For the text-containing cell, return its midpoint in (X, Y) coordinate format. 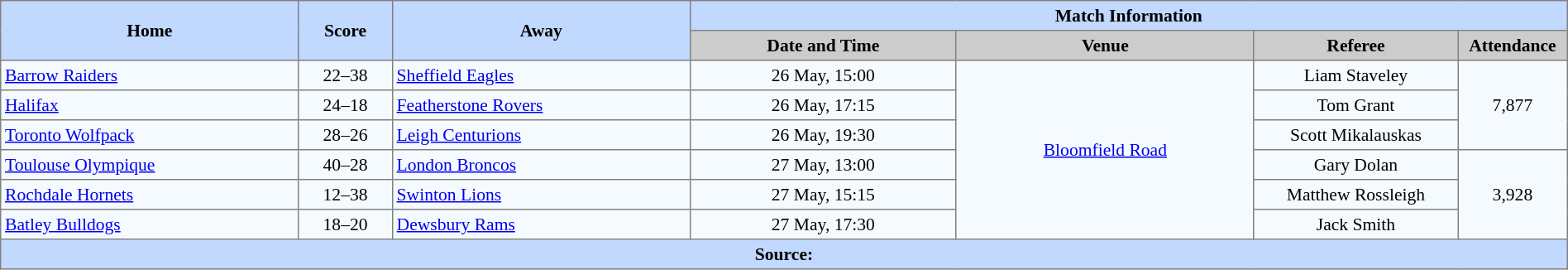
Score (346, 31)
Halifax (150, 105)
Home (150, 31)
Tom Grant (1355, 105)
Match Information (1128, 16)
London Broncos (541, 165)
Barrow Raiders (150, 75)
27 May, 15:15 (823, 195)
Jack Smith (1355, 224)
28–26 (346, 135)
18–20 (346, 224)
Swinton Lions (541, 195)
3,928 (1513, 195)
Bloomfield Road (1105, 150)
12–38 (346, 195)
Date and Time (823, 46)
Sheffield Eagles (541, 75)
Gary Dolan (1355, 165)
27 May, 17:30 (823, 224)
Featherstone Rovers (541, 105)
Scott Mikalauskas (1355, 135)
Venue (1105, 46)
26 May, 17:15 (823, 105)
22–38 (346, 75)
Toulouse Olympique (150, 165)
Referee (1355, 46)
7,877 (1513, 105)
24–18 (346, 105)
Toronto Wolfpack (150, 135)
Rochdale Hornets (150, 195)
Batley Bulldogs (150, 224)
Source: (784, 254)
26 May, 15:00 (823, 75)
Away (541, 31)
40–28 (346, 165)
Attendance (1513, 46)
Matthew Rossleigh (1355, 195)
Leigh Centurions (541, 135)
26 May, 19:30 (823, 135)
Dewsbury Rams (541, 224)
Liam Staveley (1355, 75)
27 May, 13:00 (823, 165)
